Pinpoint the cell where the given text exists, returning its (x, y) midpoint coordinate. 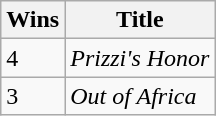
4 (33, 58)
3 (33, 96)
Out of Africa (140, 96)
Prizzi's Honor (140, 58)
Wins (33, 20)
Title (140, 20)
